Capture the cell that displays the provided text and extract its [X, Y] central coordinate. 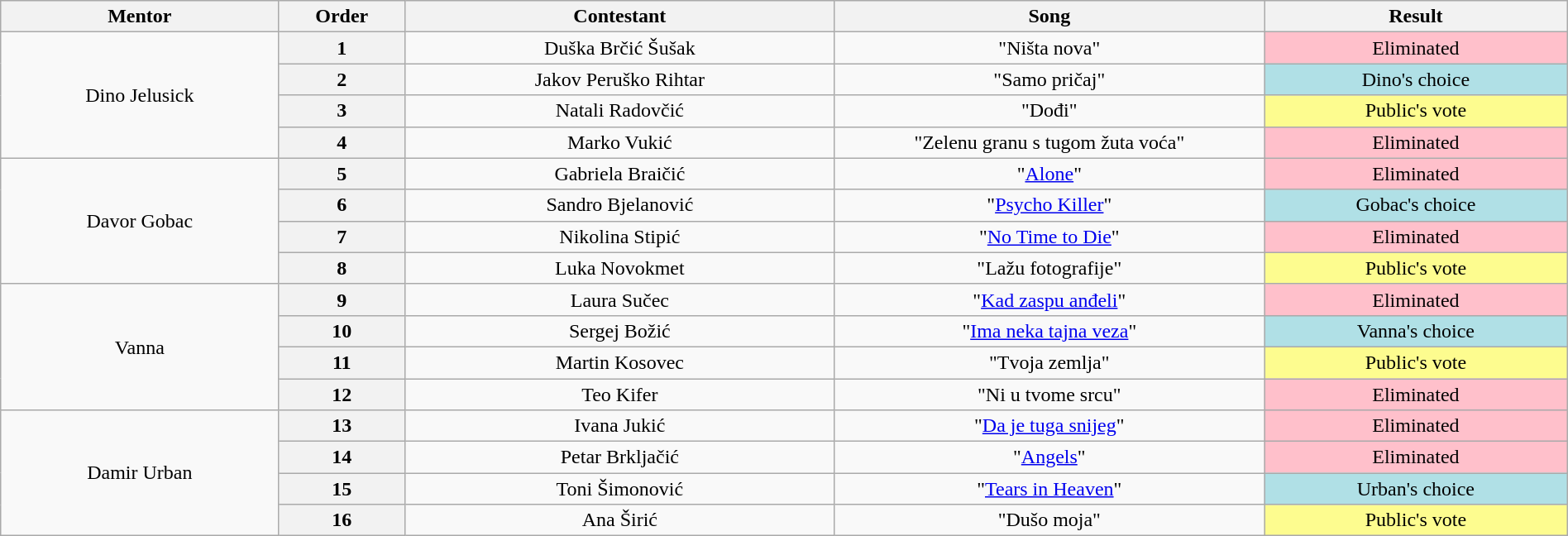
1 [342, 48]
Sandro Bjelanović [620, 205]
"Zelenu granu s tugom žuta voća" [1049, 142]
12 [342, 395]
6 [342, 205]
"Kad zaspu anđeli" [1049, 299]
Mentor [140, 17]
Order [342, 17]
Result [1416, 17]
"No Time to Die" [1049, 237]
"Ni u tvome srcu" [1049, 395]
"Lažu fotografije" [1049, 268]
"Ništa nova" [1049, 48]
Contestant [620, 17]
2 [342, 79]
Nikolina Stipić [620, 237]
Gabriela Braičić [620, 174]
7 [342, 237]
Vanna's choice [1416, 331]
Urban's choice [1416, 489]
14 [342, 457]
Dino's choice [1416, 79]
Vanna [140, 347]
9 [342, 299]
Dino Jelusick [140, 95]
Petar Brkljačić [620, 457]
Marko Vukić [620, 142]
"Dođi" [1049, 111]
"Alone" [1049, 174]
Toni Šimonović [620, 489]
"Dušo moja" [1049, 520]
Damir Urban [140, 473]
5 [342, 174]
"Samo pričaj" [1049, 79]
10 [342, 331]
4 [342, 142]
3 [342, 111]
Martin Kosovec [620, 362]
Duška Brčić Šušak [620, 48]
Natali Radovčić [620, 111]
"Angels" [1049, 457]
"Psycho Killer" [1049, 205]
Ivana Jukić [620, 426]
Laura Sučec [620, 299]
8 [342, 268]
Ana Širić [620, 520]
Teo Kifer [620, 395]
"Tears in Heaven" [1049, 489]
Sergej Božić [620, 331]
Song [1049, 17]
11 [342, 362]
"Da je tuga snijeg" [1049, 426]
Luka Novokmet [620, 268]
Davor Gobac [140, 221]
13 [342, 426]
"Ima neka tajna veza" [1049, 331]
"Tvoja zemlja" [1049, 362]
Jakov Peruško Rihtar [620, 79]
15 [342, 489]
16 [342, 520]
Gobac's choice [1416, 205]
